Capture the cell that displays the provided text and extract its (X, Y) central coordinate. 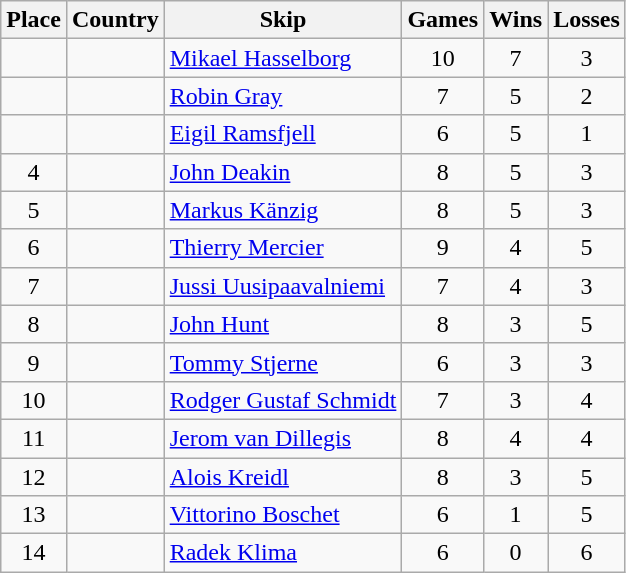
Jussi Uusipaavalniemi (283, 286)
Wins (516, 20)
Place (34, 20)
13 (34, 515)
0 (516, 553)
John Hunt (283, 324)
Mikael Hasselborg (283, 58)
12 (34, 477)
Rodger Gustaf Schmidt (283, 400)
Skip (283, 20)
Games (443, 20)
John Deakin (283, 172)
Alois Kreidl (283, 477)
14 (34, 553)
Eigil Ramsfjell (283, 134)
Markus Känzig (283, 210)
Vittorino Boschet (283, 515)
Robin Gray (283, 96)
2 (587, 96)
Thierry Mercier (283, 248)
Losses (587, 20)
Radek Klima (283, 553)
Jerom van Dillegis (283, 438)
11 (34, 438)
Tommy Stjerne (283, 362)
Country (115, 20)
